Capture the cell that displays the provided text and extract its [x, y] central coordinate. 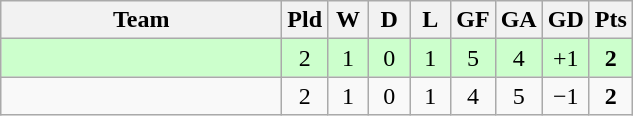
W [348, 20]
GA [518, 20]
Pts [610, 20]
GF [473, 20]
L [430, 20]
D [390, 20]
Team [142, 20]
Pld [305, 20]
−1 [566, 96]
+1 [566, 58]
GD [566, 20]
